Return the (X, Y) coordinate for the center point of the cell that contains the specified text.  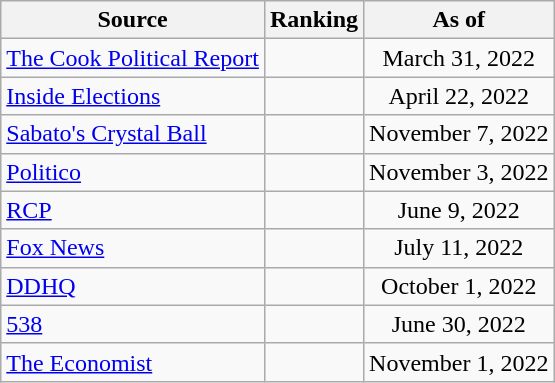
The Economist (133, 362)
March 31, 2022 (459, 58)
Inside Elections (133, 96)
November 3, 2022 (459, 172)
June 9, 2022 (459, 210)
November 7, 2022 (459, 134)
RCP (133, 210)
Sabato's Crystal Ball (133, 134)
October 1, 2022 (459, 286)
November 1, 2022 (459, 362)
June 30, 2022 (459, 324)
DDHQ (133, 286)
April 22, 2022 (459, 96)
Politico (133, 172)
Fox News (133, 248)
July 11, 2022 (459, 248)
538 (133, 324)
Ranking (314, 20)
Source (133, 20)
As of (459, 20)
The Cook Political Report (133, 58)
